Search for the cell housing the specified text and yield its [x, y] center coordinate. 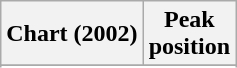
Chart (2002) [72, 34]
Peakposition [189, 34]
